Extract the (x, y) coordinate from the center of the cell holding the provided text.  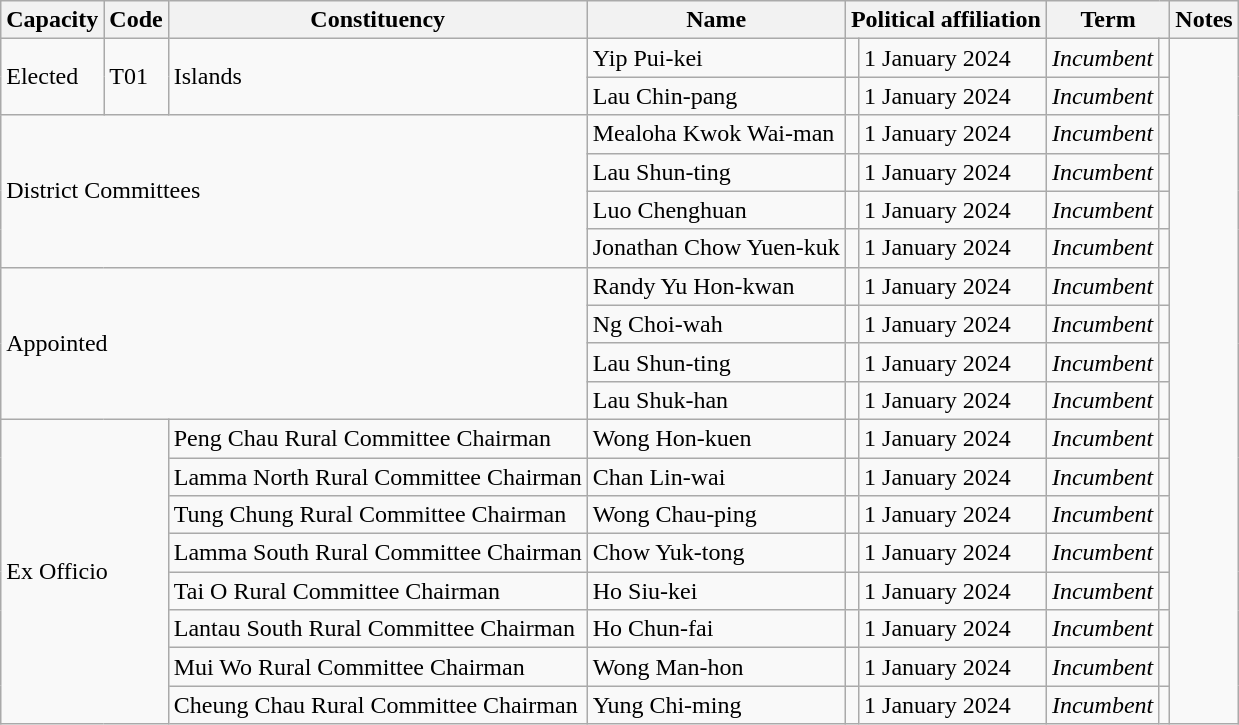
Wong Chau-ping (716, 515)
Chan Lin-wai (716, 477)
Name (716, 20)
Luo Chenghuan (716, 210)
Peng Chau Rural Committee Chairman (378, 438)
Code (136, 20)
Tung Chung Rural Committee Chairman (378, 515)
T01 (136, 77)
Mealoha Kwok Wai-man (716, 134)
Ex Officio (84, 571)
Chow Yuk-tong (716, 553)
Randy Yu Hon-kwan (716, 286)
Wong Hon-kuen (716, 438)
Yip Pui-kei (716, 58)
Lau Shuk-han (716, 400)
District Committees (294, 191)
Tai O Rural Committee Chairman (378, 591)
Capacity (52, 20)
Mui Wo Rural Committee Chairman (378, 667)
Ho Siu-kei (716, 591)
Appointed (294, 343)
Ng Choi-wah (716, 324)
Notes (1204, 20)
Ho Chun-fai (716, 629)
Political affiliation (946, 20)
Constituency (378, 20)
Lantau South Rural Committee Chairman (378, 629)
Lamma South Rural Committee Chairman (378, 553)
Lamma North Rural Committee Chairman (378, 477)
Jonathan Chow Yuen-kuk (716, 248)
Islands (378, 77)
Yung Chi-ming (716, 705)
Term (1108, 20)
Lau Chin-pang (716, 96)
Wong Man-hon (716, 667)
Elected (52, 77)
Cheung Chau Rural Committee Chairman (378, 705)
